Determine the (x, y) coordinate at the center of the cell enclosing the given text.  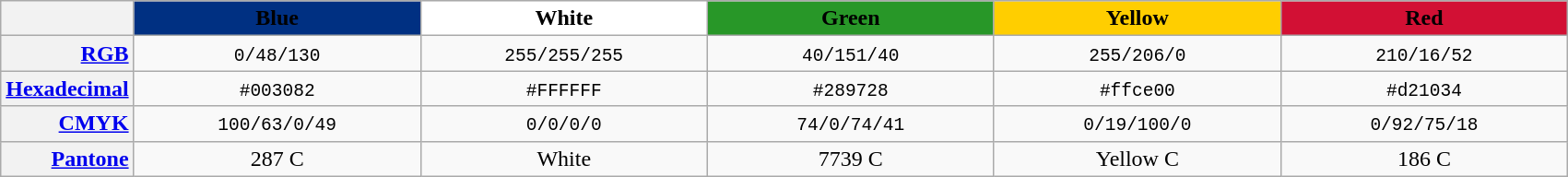
7739 C (850, 159)
Yellow (1138, 18)
210/16/52 (1423, 53)
255/206/0 (1138, 53)
100/63/0/49 (277, 124)
Pantone (67, 159)
40/151/40 (850, 53)
0/19/100/0 (1138, 124)
Hexadecimal (67, 88)
0/0/0/0 (564, 124)
#289728 (850, 88)
0/48/130 (277, 53)
0/92/75/18 (1423, 124)
255/255/255 (564, 53)
74/0/74/41 (850, 124)
#ffce00 (1138, 88)
#FFFFFF (564, 88)
Blue (277, 18)
Red (1423, 18)
#003082 (277, 88)
287 C (277, 159)
186 C (1423, 159)
#d21034 (1423, 88)
Yellow C (1138, 159)
Green (850, 18)
CMYK (67, 124)
RGB (67, 53)
